Capture the cell that displays the provided text and extract its [X, Y] central coordinate. 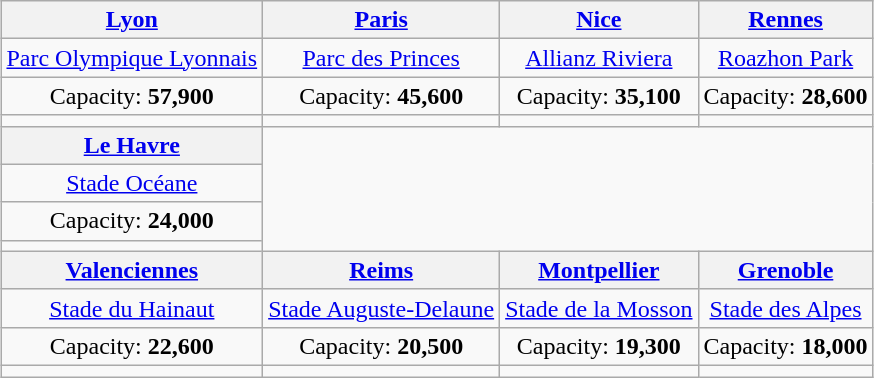
Parc Olympique Lyonnais [132, 58]
Rennes [786, 20]
Lyon [132, 20]
Allianz Riviera [599, 58]
Le Havre [132, 145]
Stade Océane [132, 183]
Capacity: 18,000 [786, 346]
Capacity: 35,100 [599, 96]
Capacity: 22,600 [132, 346]
Capacity: 19,300 [599, 346]
Stade Auguste-Delaune [382, 308]
Stade de la Mosson [599, 308]
Reims [382, 270]
Nice [599, 20]
Capacity: 28,600 [786, 96]
Roazhon Park [786, 58]
Stade du Hainaut [132, 308]
Montpellier [599, 270]
Capacity: 24,000 [132, 221]
Capacity: 57,900 [132, 96]
Grenoble [786, 270]
Stade des Alpes [786, 308]
Capacity: 20,500 [382, 346]
Parc des Princes [382, 58]
Paris [382, 20]
Valenciennes [132, 270]
Capacity: 45,600 [382, 96]
